Detect which cell encompasses the target text, then output its (X, Y) center coordinate. 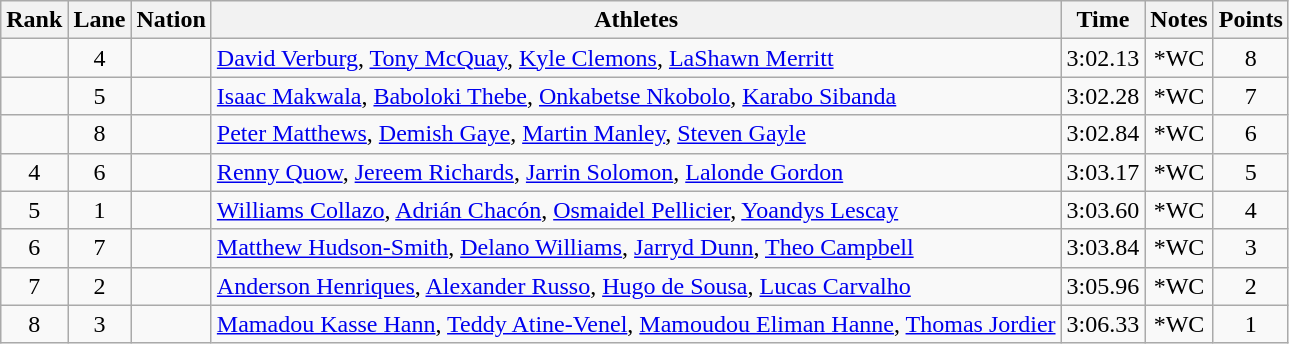
Williams Collazo, Adrián Chacón, Osmaidel Pellicier, Yoandys Lescay (636, 210)
Time (1103, 20)
Points (1250, 20)
3:03.84 (1103, 248)
Nation (171, 20)
3:03.60 (1103, 210)
3:02.28 (1103, 96)
Rank (34, 20)
3:02.13 (1103, 58)
Isaac Makwala, Baboloki Thebe, Onkabetse Nkobolo, Karabo Sibanda (636, 96)
3:02.84 (1103, 134)
3:05.96 (1103, 286)
Notes (1179, 20)
Matthew Hudson-Smith, Delano Williams, Jarryd Dunn, Theo Campbell (636, 248)
Athletes (636, 20)
David Verburg, Tony McQuay, Kyle Clemons, LaShawn Merritt (636, 58)
Anderson Henriques, Alexander Russo, Hugo de Sousa, Lucas Carvalho (636, 286)
Lane (100, 20)
Renny Quow, Jereem Richards, Jarrin Solomon, Lalonde Gordon (636, 172)
3:03.17 (1103, 172)
3:06.33 (1103, 324)
Mamadou Kasse Hann, Teddy Atine-Venel, Mamoudou Eliman Hanne, Thomas Jordier (636, 324)
Peter Matthews, Demish Gaye, Martin Manley, Steven Gayle (636, 134)
